Locate the cell with the specified text and output its (X, Y) center coordinate. 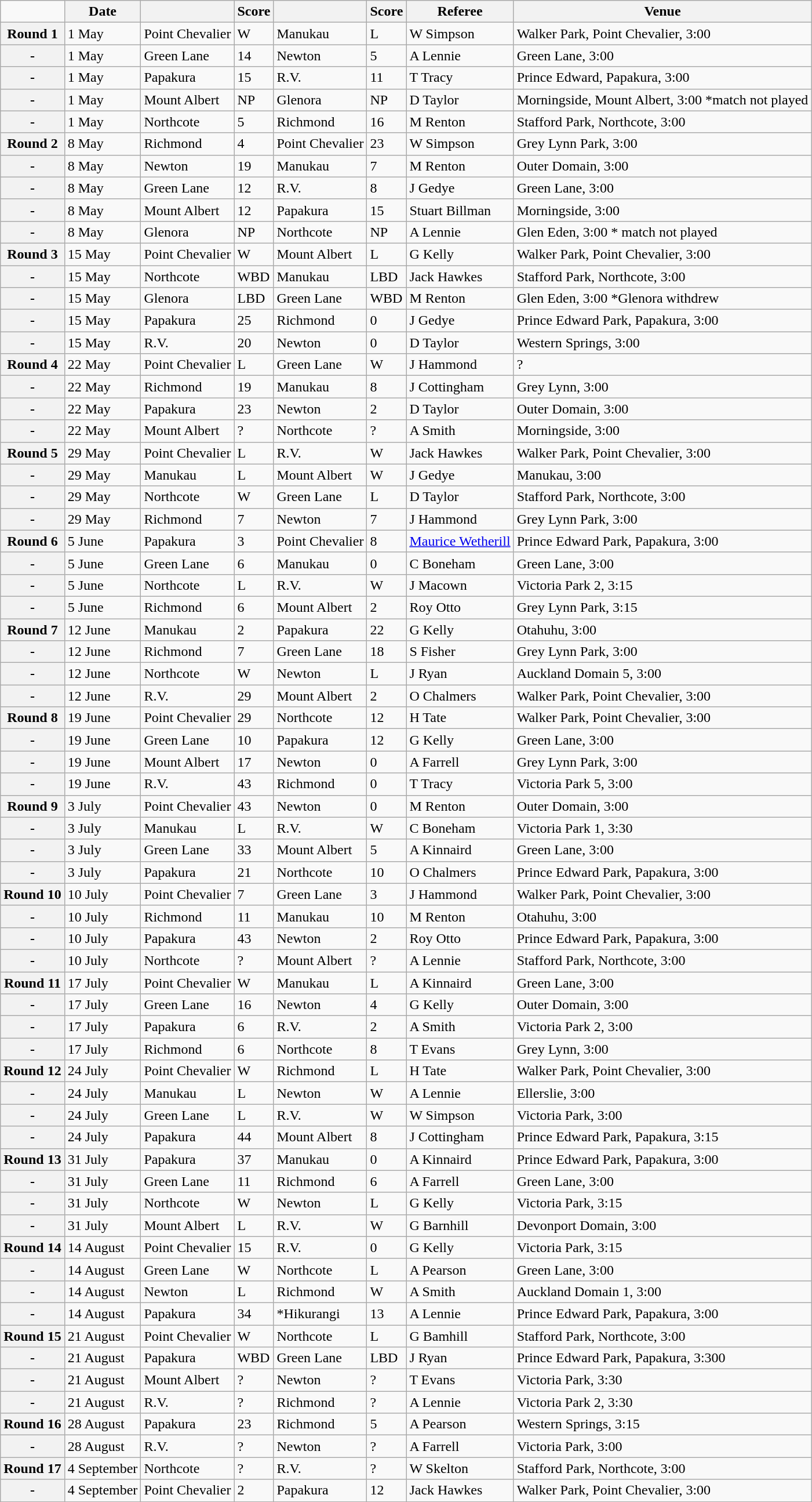
Round 6 (32, 541)
Prince Edward, Papakura, 3:00 (662, 78)
Round 14 (32, 1247)
Manukau, 3:00 (662, 475)
44 (254, 1137)
Date (103, 12)
Ellerslie, 3:00 (662, 1093)
Round 13 (32, 1159)
*Hikurangi (320, 1314)
Round 16 (32, 1424)
20 (254, 343)
Prince Edward Park, Papakura, 3:300 (662, 1358)
Grey Lynn Park, 3:15 (662, 607)
17 (254, 762)
Auckland Domain 1, 3:00 (662, 1291)
Western Springs, 3:00 (662, 343)
Round 4 (32, 365)
Round 10 (32, 894)
W Skelton (460, 1468)
Stuart Billman (460, 210)
Round 7 (32, 629)
Victoria Park 2, 3:30 (662, 1402)
Victoria Park 1, 3:30 (662, 828)
Round 1 (32, 34)
Victoria Park 2, 3:00 (662, 1027)
18 (387, 652)
Round 2 (32, 144)
Devonport Domain, 3:00 (662, 1225)
Round 11 (32, 983)
Victoria Park, 3:30 (662, 1380)
Glen Eden, 3:00 *Glenora withdrew (662, 299)
37 (254, 1159)
21 (254, 872)
S Fisher (460, 652)
33 (254, 850)
Glen Eden, 3:00 * match not played (662, 232)
Round 15 (32, 1336)
25 (254, 321)
Round 17 (32, 1468)
Morningside, Mount Albert, 3:00 *match not played (662, 100)
G Bamhill (460, 1336)
Round 9 (32, 806)
Venue (662, 12)
Round 8 (32, 718)
Maurice Wetherill (460, 541)
22 (387, 629)
14 (254, 56)
Victoria Park 5, 3:00 (662, 784)
Prince Edward Park, Papakura, 3:15 (662, 1137)
Referee (460, 12)
Round 3 (32, 254)
J Macown (460, 585)
Round 12 (32, 1071)
Victoria Park 2, 3:15 (662, 585)
G Barnhill (460, 1225)
13 (387, 1314)
Round 5 (32, 453)
Auckland Domain 5, 3:00 (662, 674)
34 (254, 1314)
Western Springs, 3:15 (662, 1424)
